Output the [x, y] coordinate of the center of the cell containing the given text.  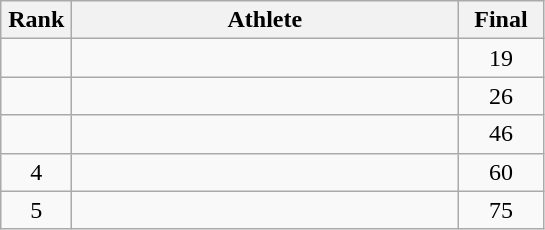
Rank [36, 20]
46 [501, 134]
75 [501, 210]
4 [36, 172]
26 [501, 96]
Final [501, 20]
60 [501, 172]
Athlete [265, 20]
5 [36, 210]
19 [501, 58]
